Pinpoint the cell where the given text exists, returning its [x, y] midpoint coordinate. 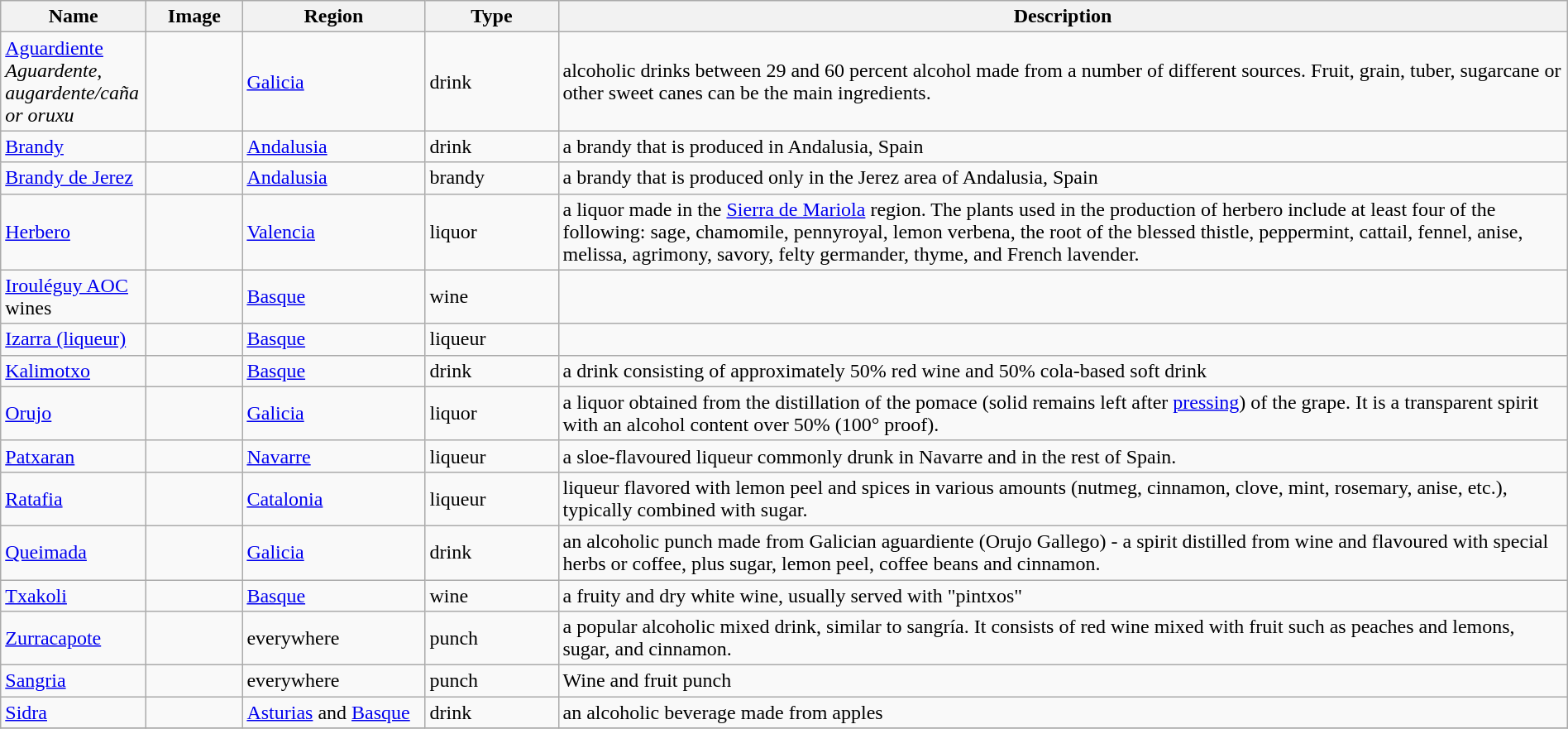
Type [491, 17]
a brandy that is produced in Andalusia, Spain [1063, 146]
Valencia [334, 232]
AguardienteAguardente, augardente/caña or oruxu [74, 81]
a popular alcoholic mixed drink, similar to sangría. It consists of red wine mixed with fruit such as peaches and lemons, sugar, and cinnamon. [1063, 639]
Sidra [74, 712]
a brandy that is produced only in the Jerez area of Andalusia, Spain [1063, 178]
an alcoholic beverage made from apples [1063, 712]
Image [194, 17]
Sangria [74, 681]
Izarra (liqueur) [74, 339]
Brandy [74, 146]
Ratafia [74, 498]
a sloe-flavoured liqueur commonly drunk in Navarre and in the rest of Spain. [1063, 456]
Asturias and Basque [334, 712]
Irouléguy AOC wines [74, 296]
a fruity and dry white wine, usually served with "pintxos" [1063, 595]
Navarre [334, 456]
a drink consisting of approximately 50% red wine and 50% cola-based soft drink [1063, 371]
Wine and fruit punch [1063, 681]
Queimada [74, 553]
brandy [491, 178]
Kalimotxo [74, 371]
Patxaran [74, 456]
Brandy de Jerez [74, 178]
Zurracapote [74, 639]
Region [334, 17]
Name [74, 17]
Herbero [74, 232]
liqueur flavored with lemon peel and spices in various amounts (nutmeg, cinnamon, clove, mint, rosemary, anise, etc.), typically combined with sugar. [1063, 498]
Catalonia [334, 498]
Txakoli [74, 595]
Description [1063, 17]
Orujo [74, 414]
